Output the (X, Y) coordinate of the center of the cell containing the given text.  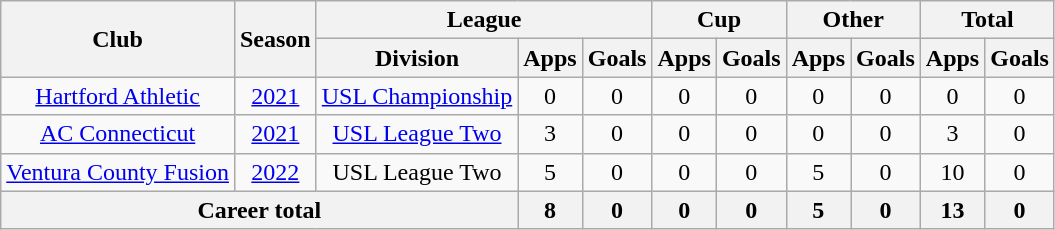
Total (987, 20)
Career total (260, 210)
Division (417, 58)
13 (952, 210)
Other (853, 20)
8 (550, 210)
10 (952, 172)
Cup (719, 20)
Ventura County Fusion (118, 172)
League (484, 20)
2022 (275, 172)
Hartford Athletic (118, 96)
Season (275, 39)
AC Connecticut (118, 134)
USL Championship (417, 96)
Club (118, 39)
